Output the (X, Y) coordinate of the center of the cell containing the given text.  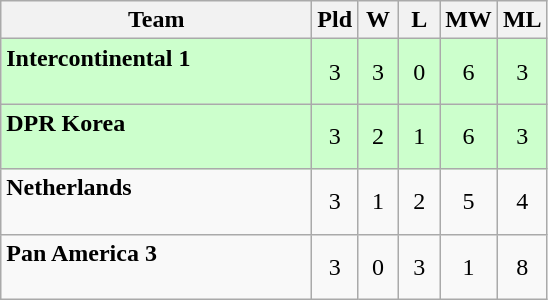
Pld (335, 20)
DPR Korea (156, 136)
L (420, 20)
8 (522, 266)
4 (522, 202)
ML (522, 20)
MW (469, 20)
Netherlands (156, 202)
W (378, 20)
Intercontinental 1 (156, 72)
Team (156, 20)
5 (469, 202)
Pan America 3 (156, 266)
